Pinpoint the cell where the given text exists, returning its (x, y) midpoint coordinate. 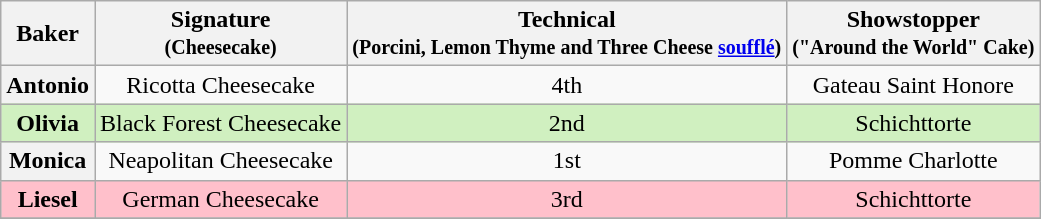
Pomme Charlotte (914, 161)
German Cheesecake (220, 199)
Black Forest Cheesecake (220, 123)
Liesel (48, 199)
Monica (48, 161)
3rd (567, 199)
Ricotta Cheesecake (220, 85)
Technical(Porcini, Lemon Thyme and Three Cheese soufflé) (567, 34)
Antonio (48, 85)
4th (567, 85)
Baker (48, 34)
Neapolitan Cheesecake (220, 161)
Olivia (48, 123)
Signature(Cheesecake) (220, 34)
1st (567, 161)
Gateau Saint Honore (914, 85)
2nd (567, 123)
Showstopper("Around the World" Cake) (914, 34)
